Scan for the cell matching the given text and deliver its [X, Y] coordinate at center. 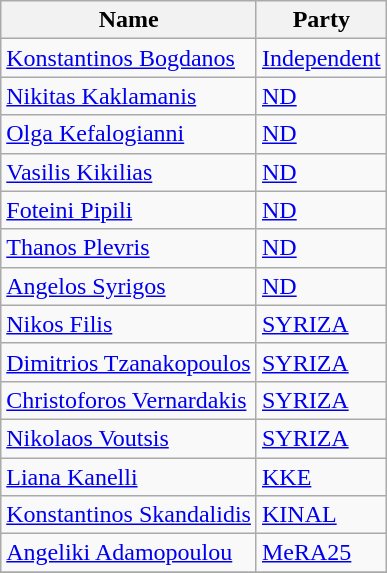
Nikos Filis [129, 324]
MeRA25 [321, 553]
Party [321, 20]
Vasilis Kikilias [129, 172]
Angeliki Adamopoulou [129, 553]
Nikitas Kaklamanis [129, 96]
Liana Kanelli [129, 477]
Independent [321, 58]
Konstantinos Bogdanos [129, 58]
Olga Kefalogianni [129, 134]
Foteini Pipili [129, 210]
Christoforos Vernardakis [129, 400]
Dimitrios Tzanakopoulos [129, 362]
KKE [321, 477]
Thanos Plevris [129, 248]
KINAL [321, 515]
Angelos Syrigos [129, 286]
Nikolaos Voutsis [129, 438]
Name [129, 20]
Konstantinos Skandalidis [129, 515]
